Output the [X, Y] coordinate of the center of the cell containing the given text.  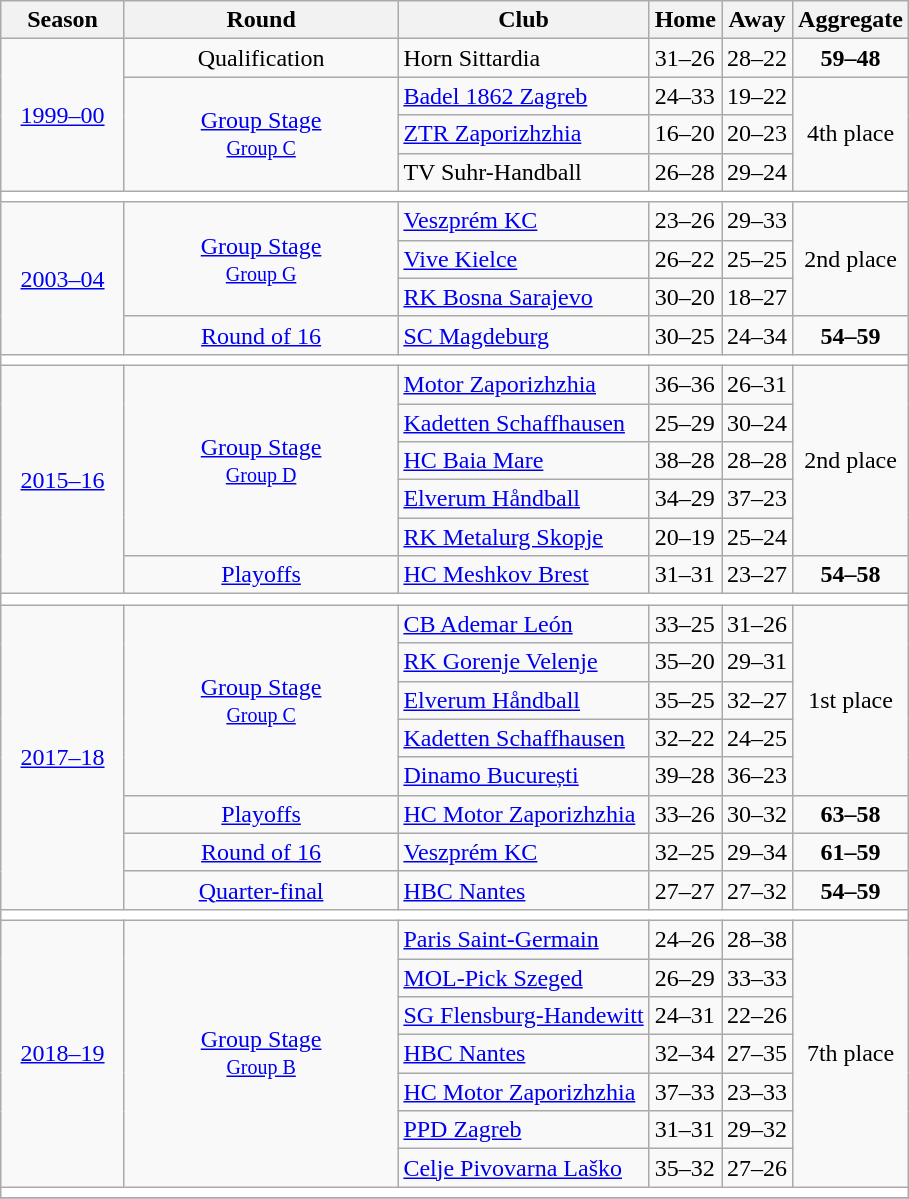
23–33 [758, 1092]
24–34 [758, 335]
25–24 [758, 537]
38–28 [685, 461]
32–34 [685, 1054]
26–29 [685, 977]
24–31 [685, 1016]
32–25 [685, 852]
33–33 [758, 977]
19–22 [758, 96]
25–25 [758, 259]
Dinamo București [524, 776]
39–28 [685, 776]
1999–00 [63, 115]
SG Flensburg-Handewitt [524, 1016]
Vive Kielce [524, 259]
26–28 [685, 172]
SC Magdeburg [524, 335]
Celje Pivovarna Laško [524, 1168]
35–25 [685, 700]
35–32 [685, 1168]
28–38 [758, 939]
30–24 [758, 423]
27–27 [685, 890]
36–36 [685, 384]
HC Baia Mare [524, 461]
29–34 [758, 852]
PPD Zagreb [524, 1130]
Motor Zaporizhzhia [524, 384]
34–29 [685, 499]
25–29 [685, 423]
61–59 [851, 852]
29–32 [758, 1130]
Badel 1862 Zagreb [524, 96]
RK Metalurg Skopje [524, 537]
Paris Saint-Germain [524, 939]
35–20 [685, 662]
Aggregate [851, 20]
20–23 [758, 134]
26–31 [758, 384]
29–31 [758, 662]
30–25 [685, 335]
26–22 [685, 259]
2018–19 [63, 1053]
59–48 [851, 58]
18–27 [758, 297]
54–58 [851, 575]
32–22 [685, 738]
32–27 [758, 700]
36–23 [758, 776]
24–26 [685, 939]
ZTR Zaporizhzhia [524, 134]
HC Meshkov Brest [524, 575]
CB Ademar León [524, 624]
RK Bosna Sarajevo [524, 297]
Home [685, 20]
28–22 [758, 58]
30–20 [685, 297]
Qualification [261, 58]
23–26 [685, 221]
Away [758, 20]
2017–18 [63, 757]
2015–16 [63, 479]
24–33 [685, 96]
MOL-Pick Szeged [524, 977]
Group StageGroup D [261, 460]
23–27 [758, 575]
27–26 [758, 1168]
Group StageGroup G [261, 259]
37–33 [685, 1092]
37–23 [758, 499]
2003–04 [63, 278]
27–32 [758, 890]
16–20 [685, 134]
22–26 [758, 1016]
27–35 [758, 1054]
33–25 [685, 624]
Club [524, 20]
Season [63, 20]
Group StageGroup B [261, 1053]
20–19 [685, 537]
24–25 [758, 738]
29–24 [758, 172]
7th place [851, 1053]
RK Gorenje Velenje [524, 662]
33–26 [685, 814]
30–32 [758, 814]
Horn Sittardia [524, 58]
4th place [851, 134]
TV Suhr-Handball [524, 172]
Round [261, 20]
29–33 [758, 221]
63–58 [851, 814]
Quarter-final [261, 890]
1st place [851, 700]
28–28 [758, 461]
